Identify which cell holds the provided text, then report its (X, Y) central coordinate. 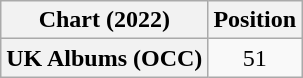
Chart (2022) (104, 20)
51 (255, 58)
Position (255, 20)
UK Albums (OCC) (104, 58)
